From the cell containing the given text, extract its center point as (X, Y) coordinate. 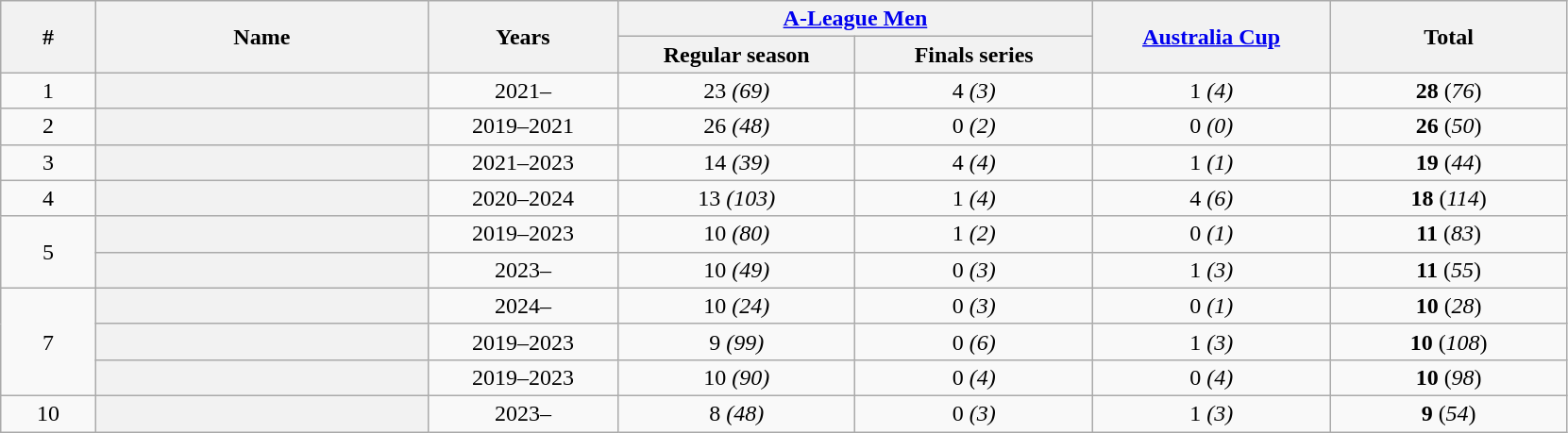
10 (28) (1448, 306)
7 (49, 341)
11 (83) (1448, 234)
2019–2021 (523, 126)
2020–2024 (523, 198)
10 (108) (1448, 341)
13 (103) (736, 198)
0 (2) (974, 126)
A-League Men (855, 19)
Finals series (974, 55)
1 (2) (974, 234)
2024– (523, 306)
10 (90) (736, 377)
Name (261, 37)
Regular season (736, 55)
2 (49, 126)
5 (49, 252)
0 (6) (974, 341)
Total (1448, 37)
9 (99) (736, 341)
1 (49, 91)
1 (1) (1210, 162)
10 (98) (1448, 377)
19 (44) (1448, 162)
23 (69) (736, 91)
8 (48) (736, 413)
10 (24) (736, 306)
26 (48) (736, 126)
14 (39) (736, 162)
28 (76) (1448, 91)
Australia Cup (1210, 37)
4 (49, 198)
10 (49) (736, 270)
0 (0) (1210, 126)
3 (49, 162)
10 (49, 413)
26 (50) (1448, 126)
4 (4) (974, 162)
2021– (523, 91)
Years (523, 37)
10 (80) (736, 234)
# (49, 37)
4 (6) (1210, 198)
9 (54) (1448, 413)
2021–2023 (523, 162)
11 (55) (1448, 270)
18 (114) (1448, 198)
4 (3) (974, 91)
